Capture the cell that displays the provided text and extract its (x, y) central coordinate. 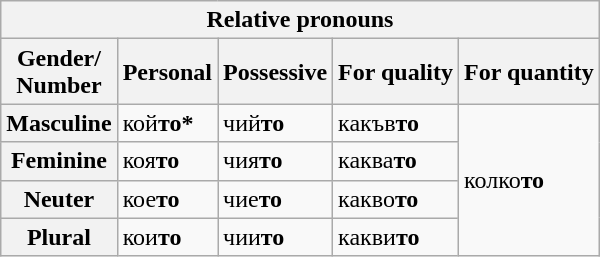
For quality (396, 72)
чиято (276, 161)
чиито (276, 237)
които (167, 237)
което (167, 199)
какъвто (396, 123)
Relative pronouns (300, 20)
Personal (167, 72)
чийто (276, 123)
Feminine (59, 161)
For quantity (530, 72)
каквато (396, 161)
Possessive (276, 72)
Masculine (59, 123)
която (167, 161)
Neuter (59, 199)
който* (167, 123)
каквото (396, 199)
чието (276, 199)
каквито (396, 237)
колкото (530, 180)
Plural (59, 237)
Gender/Number (59, 72)
